For the text-containing cell, return its midpoint in [X, Y] coordinate format. 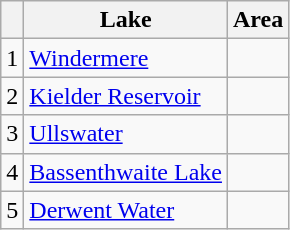
3 [12, 134]
Derwent Water [126, 210]
1 [12, 58]
Windermere [126, 58]
4 [12, 172]
Area [258, 20]
2 [12, 96]
Bassenthwaite Lake [126, 172]
Ullswater [126, 134]
Kielder Reservoir [126, 96]
Lake [126, 20]
5 [12, 210]
